From the cell containing the given text, extract its center point as [X, Y] coordinate. 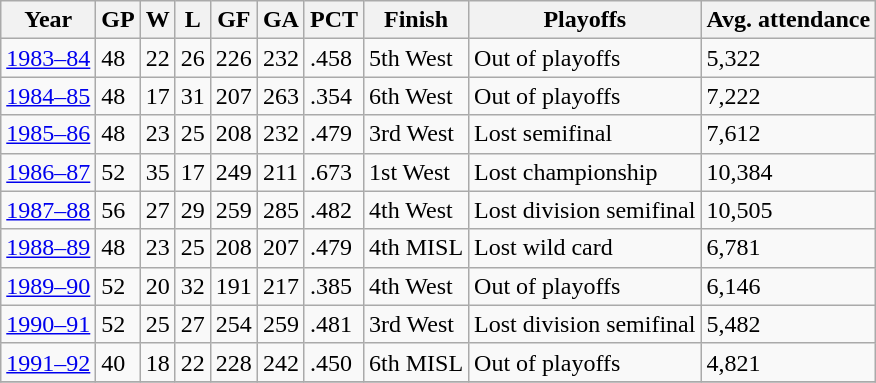
.354 [334, 96]
249 [234, 172]
29 [192, 210]
1990–91 [48, 324]
242 [280, 362]
5,482 [788, 324]
10,505 [788, 210]
10,384 [788, 172]
.450 [334, 362]
Year [48, 20]
1991–92 [48, 362]
285 [280, 210]
18 [158, 362]
1987–88 [48, 210]
1986–87 [48, 172]
GP [118, 20]
.482 [334, 210]
6,146 [788, 286]
211 [280, 172]
6th West [416, 96]
1984–85 [48, 96]
Playoffs [585, 20]
1st West [416, 172]
Lost semifinal [585, 134]
226 [234, 58]
20 [158, 286]
W [158, 20]
5,322 [788, 58]
263 [280, 96]
31 [192, 96]
L [192, 20]
Lost wild card [585, 248]
1983–84 [48, 58]
4th MISL [416, 248]
40 [118, 362]
Avg. attendance [788, 20]
191 [234, 286]
254 [234, 324]
.673 [334, 172]
32 [192, 286]
26 [192, 58]
GF [234, 20]
1988–89 [48, 248]
56 [118, 210]
35 [158, 172]
6,781 [788, 248]
228 [234, 362]
1989–90 [48, 286]
5th West [416, 58]
4,821 [788, 362]
GA [280, 20]
Finish [416, 20]
.385 [334, 286]
7,222 [788, 96]
217 [280, 286]
1985–86 [48, 134]
7,612 [788, 134]
Lost championship [585, 172]
PCT [334, 20]
6th MISL [416, 362]
.458 [334, 58]
.481 [334, 324]
